Find where the given text appears and provide that cell's center as (X, Y) coordinate. 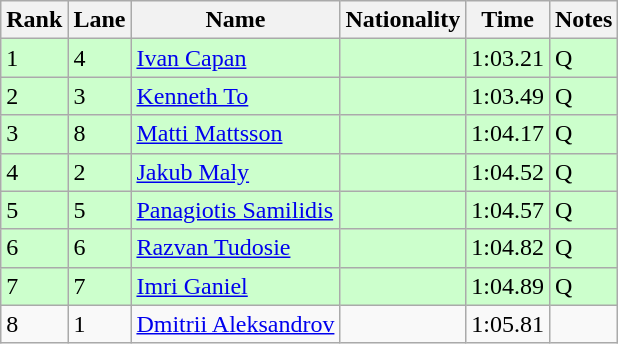
1:04.17 (508, 134)
Lane (100, 20)
Jakub Maly (236, 172)
1:03.49 (508, 96)
1:04.89 (508, 286)
Name (236, 20)
Notes (583, 20)
Matti Mattsson (236, 134)
Rank (34, 20)
Imri Ganiel (236, 286)
Nationality (403, 20)
Razvan Tudosie (236, 248)
Kenneth To (236, 96)
Panagiotis Samilidis (236, 210)
1:04.82 (508, 248)
1:04.57 (508, 210)
1:04.52 (508, 172)
Dmitrii Aleksandrov (236, 324)
Ivan Capan (236, 58)
1:03.21 (508, 58)
1:05.81 (508, 324)
Time (508, 20)
